For the text-containing cell, return its midpoint in [x, y] coordinate format. 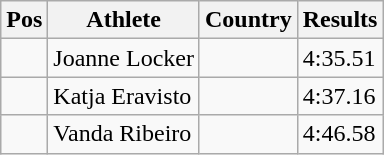
4:37.16 [340, 96]
Results [340, 20]
Athlete [124, 20]
Country [248, 20]
Joanne Locker [124, 58]
Katja Eravisto [124, 96]
4:35.51 [340, 58]
Vanda Ribeiro [124, 134]
Pos [24, 20]
4:46.58 [340, 134]
